Detect which cell encompasses the target text, then output its (X, Y) center coordinate. 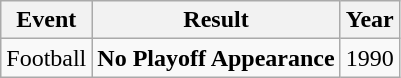
Result (216, 20)
Event (46, 20)
Year (370, 20)
1990 (370, 58)
No Playoff Appearance (216, 58)
Football (46, 58)
